Scan for the cell matching the given text and deliver its [x, y] coordinate at center. 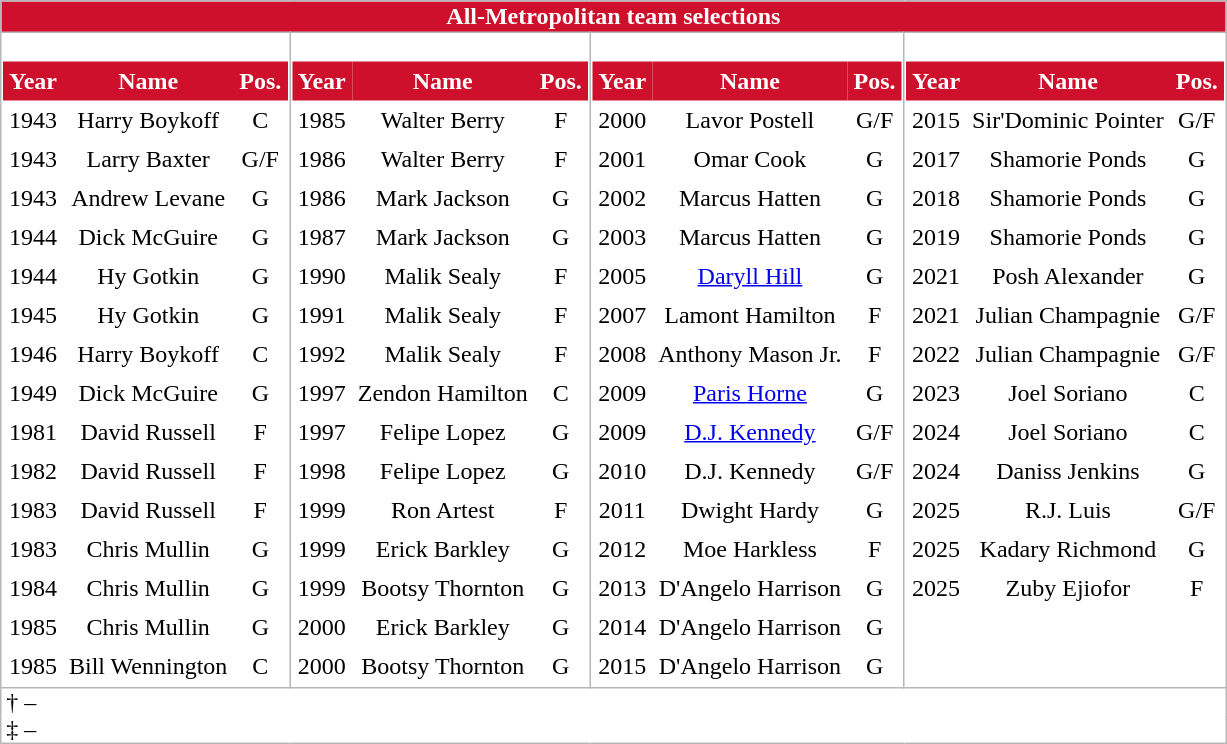
2010 [622, 472]
1990 [322, 276]
2022 [936, 354]
1982 [33, 472]
2001 [622, 160]
2013 [622, 588]
1949 [33, 394]
1945 [33, 316]
Posh Alexander [1068, 276]
2019 [936, 238]
Kadary Richmond [1068, 550]
Lamont Hamilton [750, 316]
2011 [622, 510]
1992 [322, 354]
Daryll Hill [750, 276]
2014 [622, 628]
Lavor Postell [750, 120]
Anthony Mason Jr. [750, 354]
2012 [622, 550]
Paris Horne [750, 394]
1991 [322, 316]
Zuby Ejiofor [1068, 588]
All-Metropolitan team selections [614, 17]
Dwight Hardy [750, 510]
R.J. Luis [1068, 510]
1998 [322, 472]
Ron Artest [443, 510]
Zendon Hamilton [443, 394]
1981 [33, 432]
Moe Harkless [750, 550]
2023 [936, 394]
Bill Wennington [148, 666]
2003 [622, 238]
1984 [33, 588]
‡ – [296, 730]
† – [296, 702]
2017 [936, 160]
2018 [936, 198]
Sir'Dominic Pointer [1068, 120]
1946 [33, 354]
2007 [622, 316]
Daniss Jenkins [1068, 472]
2008 [622, 354]
Omar Cook [750, 160]
Andrew Levane [148, 198]
1987 [322, 238]
2005 [622, 276]
Larry Baxter [148, 160]
2002 [622, 198]
